Search for the cell housing the specified text and yield its [X, Y] center coordinate. 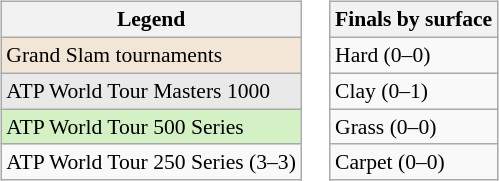
Legend [151, 20]
Grand Slam tournaments [151, 55]
ATP World Tour 500 Series [151, 127]
Grass (0–0) [414, 127]
ATP World Tour Masters 1000 [151, 91]
Finals by surface [414, 20]
Carpet (0–0) [414, 162]
Hard (0–0) [414, 55]
ATP World Tour 250 Series (3–3) [151, 162]
Clay (0–1) [414, 91]
